Capture the cell that displays the provided text and extract its (X, Y) central coordinate. 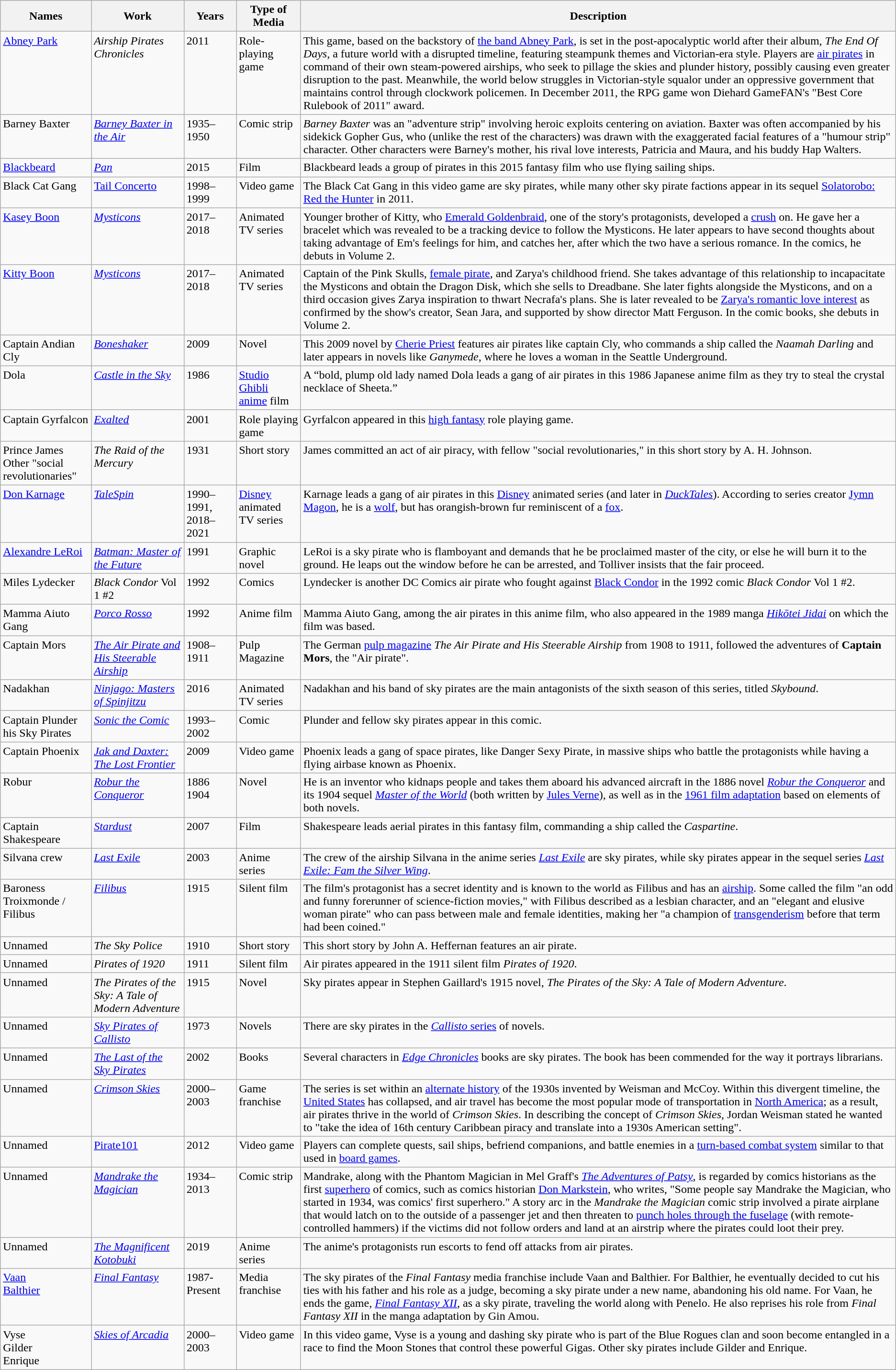
Miles Lydecker (46, 589)
Final Fantasy (138, 1297)
Batman: Master of the Future (138, 557)
The German pulp magazine The Air Pirate and His Steerable Airship from 1908 to 1911, followed the adventures of Captain Mors, the "Air pirate". (598, 658)
Don Karnage (46, 513)
2011 (210, 73)
1991 (210, 557)
James committed an act of air piracy, with fellow "social revolutionaries," in this short story by A. H. Johnson. (598, 463)
Gyrfalcon appeared in this high fantasy role playing game. (598, 425)
Air pirates appeared in the 1911 silent film Pirates of 1920. (598, 964)
2019 (210, 1253)
Sonic the Comic (138, 727)
2012 (210, 1152)
Plunder and fellow sky pirates appear in this comic. (598, 727)
Blackbeard leads a group of pirates in this 2015 fantasy film who use flying sailing ships. (598, 168)
Names (46, 16)
The Sky Police (138, 945)
Work (138, 16)
Sky Pirates of Callisto (138, 1032)
1998–1999 (210, 192)
Barney Baxter in the Air (138, 136)
Description (598, 16)
There are sky pirates in the Callisto series of novels. (598, 1032)
Tail Concerto (138, 192)
Vyse Gilder Enrique (46, 1348)
1987-Present (210, 1297)
The Raid of the Mercury (138, 463)
2016 (210, 695)
Captain Andian Cly (46, 350)
Airship Pirates Chronicles (138, 73)
1931 (210, 463)
Game franchise (269, 1108)
Type of Media (269, 16)
2015 (210, 168)
Baroness Troixmonde / Filibus (46, 908)
Mandrake the Magician (138, 1202)
Black Condor Vol 1 #2 (138, 589)
1935–1950 (210, 136)
Comic (269, 727)
Role playing game (269, 425)
Kitty Boon (46, 300)
The Magnificent Kotobuki (138, 1253)
This short story by John A. Heffernan features an air pirate. (598, 945)
Captain Phoenix (46, 757)
Nadakhan and his band of sky pirates are the main antagonists of the sixth season of this series, titled Skybound. (598, 695)
2001 (210, 425)
Graphic novel (269, 557)
Studio Ghibli anime film (269, 388)
The anime's protagonists run escorts to fend off attacks from air pirates. (598, 1253)
The Last of the Sky Pirates (138, 1064)
Filibus (138, 908)
A “bold, plump old lady named Dola leads a gang of air pirates in this 1986 Japanese anime film as they try to steal the crystal necklace of Sheeta.” (598, 388)
Sky pirates appear in Stephen Gaillard's 1915 novel, The Pirates of the Sky: A Tale of Modern Adventure. (598, 995)
Lyndecker is another DC Comics air pirate who fought against Black Condor in the 1992 comic Black Condor Vol 1 #2. (598, 589)
Crimson Skies (138, 1108)
Skies of Arcadia (138, 1348)
Castle in the Sky (138, 388)
Years (210, 16)
Role-playing game (269, 73)
Disney animated TV series (269, 513)
1973 (210, 1032)
1986 (210, 388)
2002 (210, 1064)
Captain Mors (46, 658)
1911 (210, 964)
Exalted (138, 425)
The Black Cat Gang in this video game are sky pirates, while many other sky pirate factions appear in its sequel Solatorobo: Red the Hunter in 2011. (598, 192)
1990–1991, 2018–2021 (210, 513)
1934–2013 (210, 1202)
Last Exile (138, 864)
Players can complete quests, sail ships, befriend companions, and battle enemies in a turn-based combat system similar to that used in board games. (598, 1152)
Anime film (269, 620)
1910 (210, 945)
Jak and Daxter: The Lost Frontier (138, 757)
2007 (210, 833)
1993–2002 (210, 727)
Novels (269, 1032)
Several characters in Edge Chronicles books are sky pirates. The book has been commended for the way it portrays librarians. (598, 1064)
Comics (269, 589)
TaleSpin (138, 513)
Captain Plunder his Sky Pirates (46, 727)
Alexandre LeRoi (46, 557)
Shakespeare leads aerial pirates in this fantasy film, commanding a ship called the Caspartine. (598, 833)
Pirate101 (138, 1152)
Nadakhan (46, 695)
Robur the Conqueror (138, 795)
Silvana crew (46, 864)
Mamma Aiuto Gang (46, 620)
Captain Gyrfalcon (46, 425)
Books (269, 1064)
Ninjago: Masters of Spinjitzu (138, 695)
Robur (46, 795)
Pirates of 1920 (138, 964)
Media franchise (269, 1297)
Blackbeard (46, 168)
Porco Rosso (138, 620)
Abney Park (46, 73)
Vaan Balthier (46, 1297)
Boneshaker (138, 350)
Prince James Other "social revolutionaries" (46, 463)
Kasey Boon (46, 236)
The Pirates of the Sky: A Tale of Modern Adventure (138, 995)
Captain Shakespeare (46, 833)
Black Cat Gang (46, 192)
Stardust (138, 833)
1908–1911 (210, 658)
1886 1904 (210, 795)
Pulp Magazine (269, 658)
2003 (210, 864)
Pan (138, 168)
The Air Pirate and His Steerable Airship (138, 658)
Barney Baxter (46, 136)
Mamma Aiuto Gang, among the air pirates in this anime film, who also appeared in the 1989 manga Hikōtei Jidai on which the film was based. (598, 620)
Dola (46, 388)
